Return (X, Y) of the center of cell containing provided text 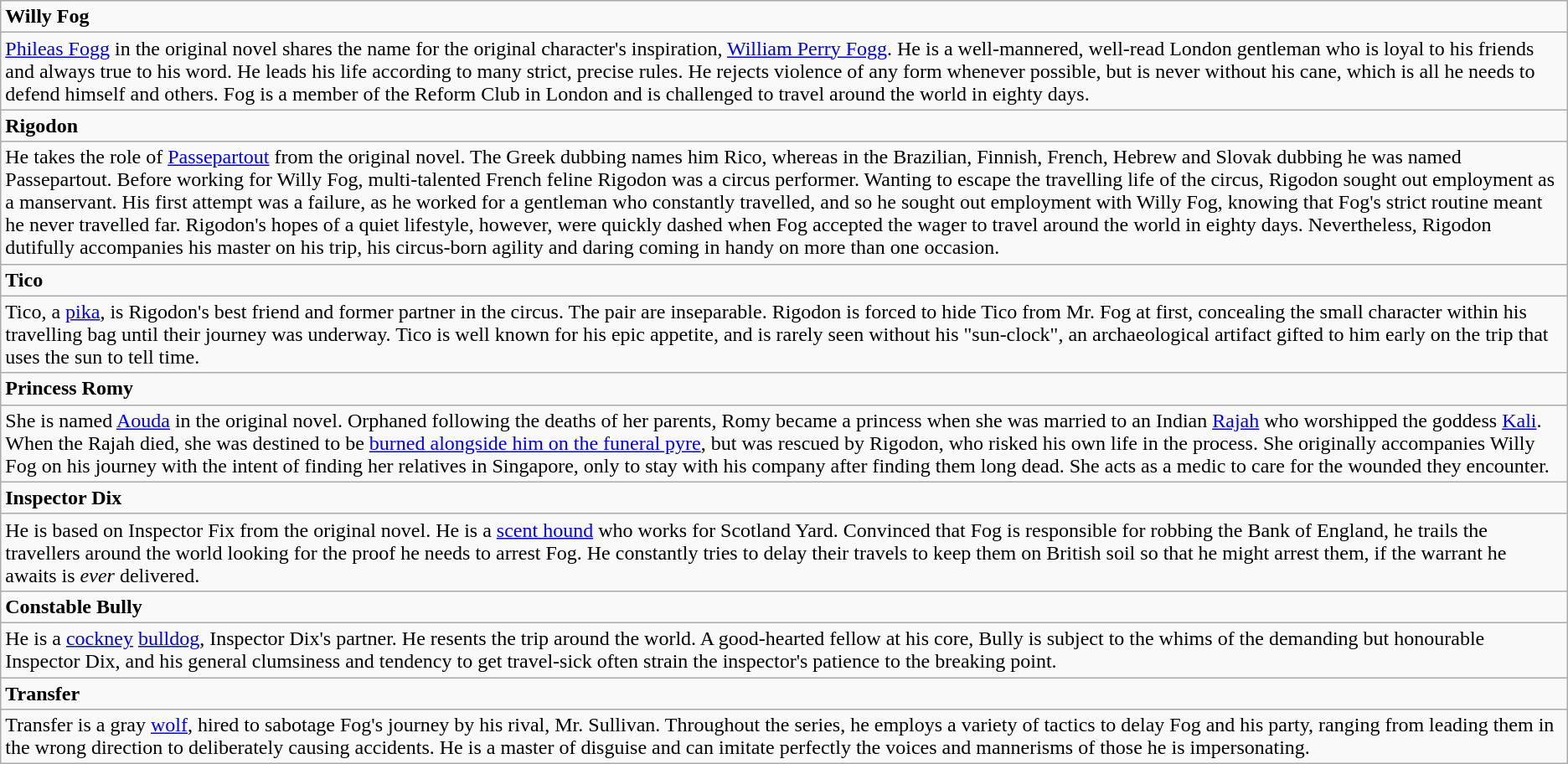
Rigodon (784, 126)
Willy Fog (784, 17)
Transfer (784, 693)
Princess Romy (784, 389)
Tico (784, 280)
Inspector Dix (784, 498)
Constable Bully (784, 607)
